Pinpoint the cell where the given text exists, returning its (X, Y) midpoint coordinate. 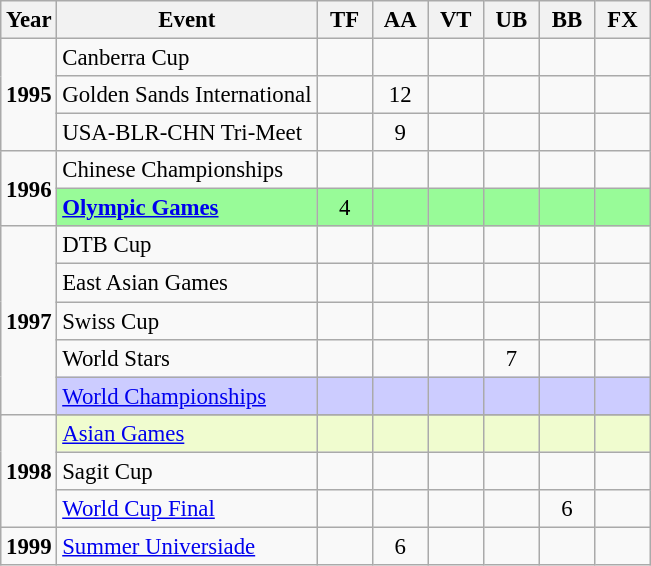
12 (400, 95)
Asian Games (187, 433)
Year (29, 20)
1999 (29, 546)
DTB Cup (187, 245)
1997 (29, 320)
Sagit Cup (187, 471)
Event (187, 20)
9 (400, 133)
Chinese Championships (187, 170)
1996 (29, 188)
7 (512, 358)
Olympic Games (187, 208)
FX (623, 20)
Summer Universiade (187, 546)
TF (345, 20)
UB (512, 20)
East Asian Games (187, 283)
World Stars (187, 358)
Swiss Cup (187, 321)
1998 (29, 470)
World Championships (187, 396)
Canberra Cup (187, 58)
Golden Sands International (187, 95)
BB (567, 20)
World Cup Final (187, 509)
VT (456, 20)
4 (345, 208)
1995 (29, 96)
AA (400, 20)
USA-BLR-CHN Tri-Meet (187, 133)
